Locate the cell with the specified text and output its (X, Y) center coordinate. 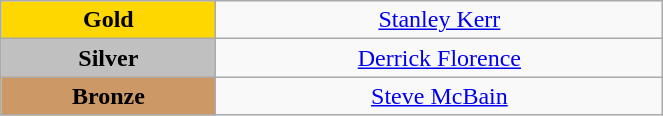
Steve McBain (440, 96)
Stanley Kerr (440, 20)
Silver (108, 58)
Derrick Florence (440, 58)
Gold (108, 20)
Bronze (108, 96)
